Extract the [X, Y] coordinate from the center of the cell holding the provided text.  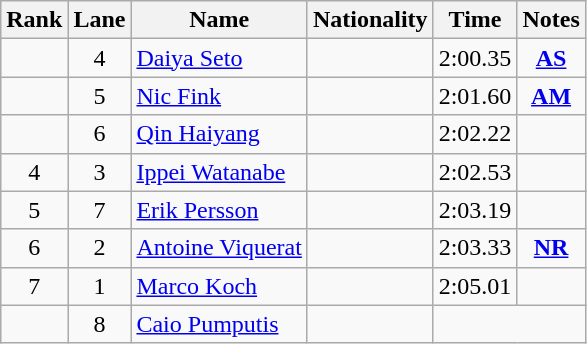
Nationality [370, 20]
Antoine Viquerat [219, 248]
Daiya Seto [219, 58]
2:03.19 [475, 210]
3 [100, 172]
Time [475, 20]
AM [551, 96]
Erik Persson [219, 210]
Lane [100, 20]
AS [551, 58]
2:02.22 [475, 134]
2 [100, 248]
2:03.33 [475, 248]
Ippei Watanabe [219, 172]
Caio Pumputis [219, 324]
NR [551, 248]
1 [100, 286]
Qin Haiyang [219, 134]
2:00.35 [475, 58]
Notes [551, 20]
Marco Koch [219, 286]
Nic Fink [219, 96]
2:05.01 [475, 286]
2:01.60 [475, 96]
Name [219, 20]
8 [100, 324]
Rank [34, 20]
2:02.53 [475, 172]
